Scan for the cell matching the given text and deliver its (x, y) coordinate at center. 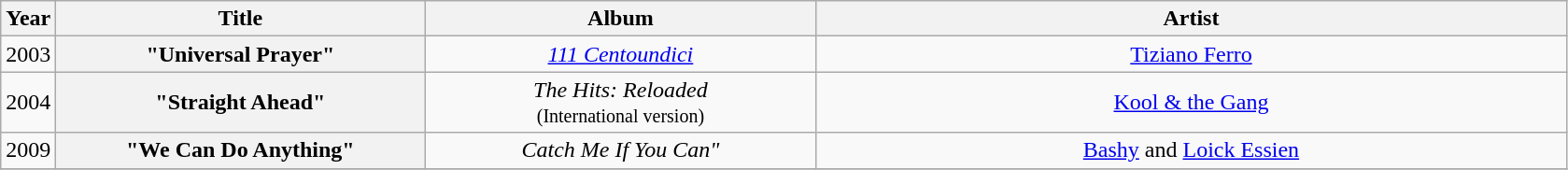
Album (620, 19)
The Hits: Reloaded(International version) (620, 103)
Year (28, 19)
2004 (28, 103)
Title (241, 19)
Artist (1192, 19)
Kool & the Gang (1192, 103)
"We Can Do Anything" (241, 150)
111 Centoundici (620, 54)
Tiziano Ferro (1192, 54)
"Straight Ahead" (241, 103)
"Universal Prayer" (241, 54)
Catch Me If You Can" (620, 150)
2009 (28, 150)
Bashy and Loick Essien (1192, 150)
2003 (28, 54)
